Detect which cell encompasses the target text, then output its [X, Y] center coordinate. 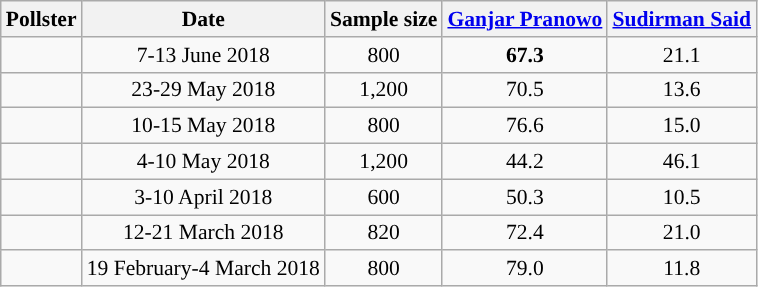
21.0 [682, 233]
Sudirman Said [682, 19]
79.0 [524, 269]
72.4 [524, 233]
76.6 [524, 126]
15.0 [682, 126]
820 [384, 233]
Date [204, 19]
46.1 [682, 162]
3-10 April 2018 [204, 197]
21.1 [682, 55]
13.6 [682, 90]
10.5 [682, 197]
67.3 [524, 55]
600 [384, 197]
44.2 [524, 162]
Ganjar Pranowo [524, 19]
Sample size [384, 19]
10-15 May 2018 [204, 126]
4-10 May 2018 [204, 162]
7-13 June 2018 [204, 55]
Pollster [42, 19]
11.8 [682, 269]
12-21 March 2018 [204, 233]
19 February-4 March 2018 [204, 269]
70.5 [524, 90]
23-29 May 2018 [204, 90]
50.3 [524, 197]
